Pinpoint the cell where the given text exists, returning its [x, y] midpoint coordinate. 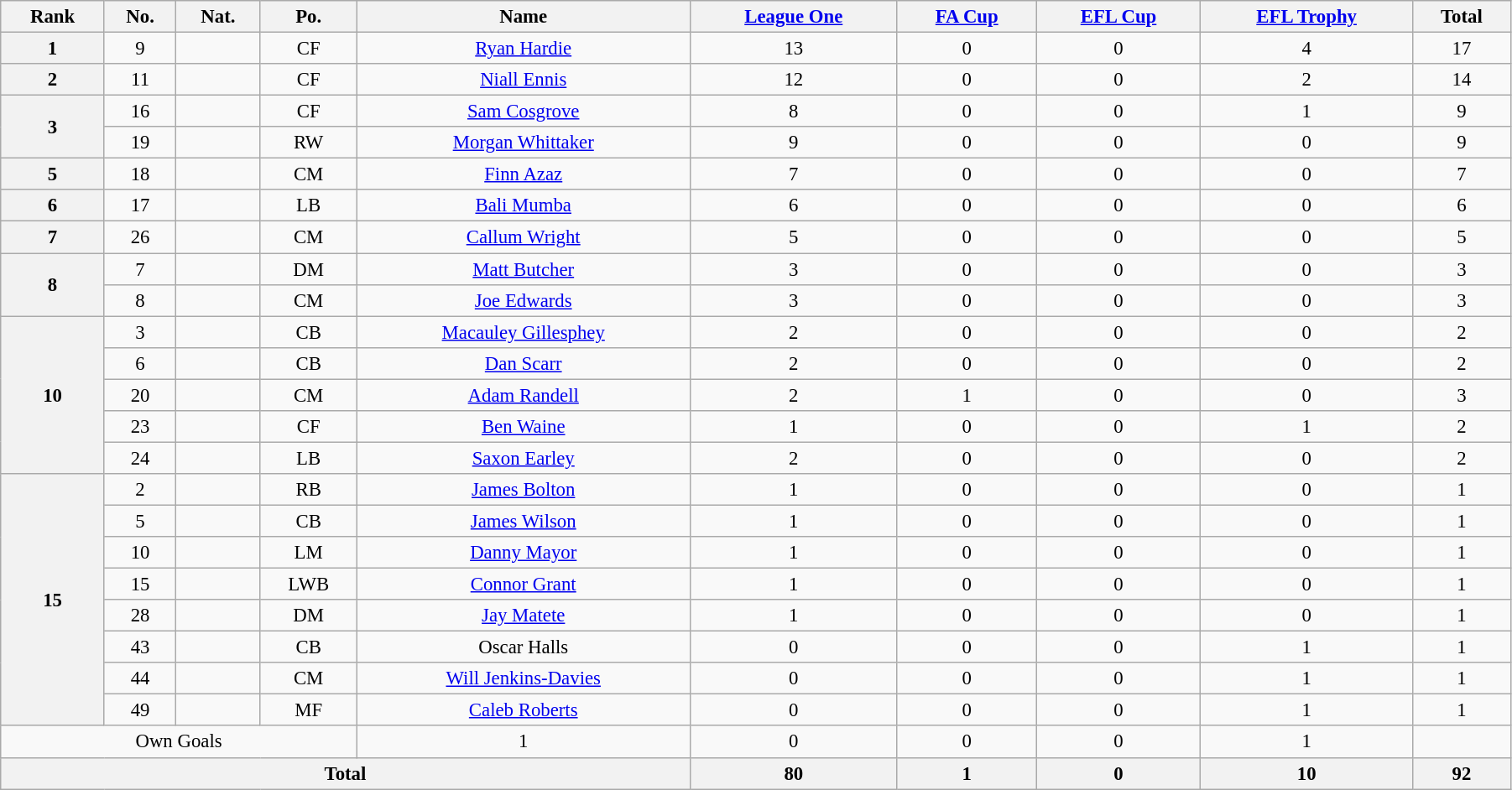
4 [1306, 49]
Oscar Halls [524, 647]
19 [139, 143]
Sam Cosgrove [524, 112]
Callum Wright [524, 237]
92 [1462, 773]
EFL Cup [1118, 17]
Morgan Whittaker [524, 143]
Ben Waine [524, 427]
No. [139, 17]
20 [139, 395]
Po. [309, 17]
44 [139, 678]
EFL Trophy [1306, 17]
Macauley Gillesphey [524, 332]
28 [139, 616]
12 [794, 80]
Adam Randell [524, 395]
Nat. [218, 17]
Matt Butcher [524, 269]
Caleb Roberts [524, 710]
Jay Matete [524, 616]
Danny Mayor [524, 553]
Rank [53, 17]
League One [794, 17]
RW [309, 143]
RB [309, 490]
13 [794, 49]
Niall Ennis [524, 80]
James Bolton [524, 490]
23 [139, 427]
FA Cup [967, 17]
Ryan Hardie [524, 49]
Joe Edwards [524, 300]
James Wilson [524, 521]
11 [139, 80]
Name [524, 17]
Own Goals [180, 742]
43 [139, 647]
Will Jenkins-Davies [524, 678]
24 [139, 458]
Connor Grant [524, 585]
Dan Scarr [524, 363]
80 [794, 773]
16 [139, 112]
Finn Azaz [524, 174]
18 [139, 174]
Saxon Earley [524, 458]
14 [1462, 80]
49 [139, 710]
LM [309, 553]
MF [309, 710]
Bali Mumba [524, 205]
26 [139, 237]
LWB [309, 585]
